Capture the cell that displays the provided text and extract its [X, Y] central coordinate. 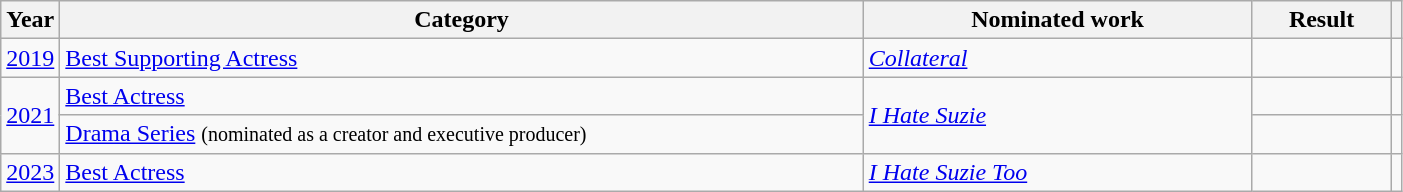
Result [1322, 20]
2021 [30, 115]
I Hate Suzie Too [1058, 172]
Year [30, 20]
Best Supporting Actress [462, 58]
Nominated work [1058, 20]
2019 [30, 58]
Collateral [1058, 58]
Category [462, 20]
2023 [30, 172]
Drama Series (nominated as a creator and executive producer) [462, 134]
I Hate Suzie [1058, 115]
